From the cell containing the given text, extract its center point as (X, Y) coordinate. 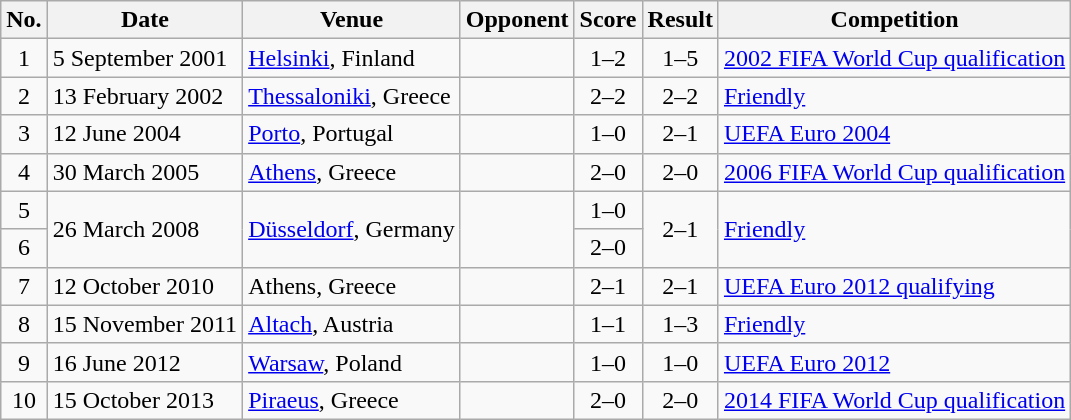
2006 FIFA World Cup qualification (894, 172)
1–1 (608, 324)
4 (24, 172)
Opponent (517, 20)
2 (24, 96)
UEFA Euro 2004 (894, 134)
9 (24, 362)
1–5 (680, 58)
Competition (894, 20)
12 June 2004 (144, 134)
26 March 2008 (144, 229)
Düsseldorf, Germany (352, 229)
Score (608, 20)
Date (144, 20)
8 (24, 324)
15 October 2013 (144, 400)
3 (24, 134)
No. (24, 20)
13 February 2002 (144, 96)
Helsinki, Finland (352, 58)
2014 FIFA World Cup qualification (894, 400)
Porto, Portugal (352, 134)
5 (24, 210)
UEFA Euro 2012 qualifying (894, 286)
5 September 2001 (144, 58)
1–2 (608, 58)
Altach, Austria (352, 324)
2002 FIFA World Cup qualification (894, 58)
Result (680, 20)
Thessaloniki, Greece (352, 96)
12 October 2010 (144, 286)
10 (24, 400)
Piraeus, Greece (352, 400)
15 November 2011 (144, 324)
Warsaw, Poland (352, 362)
16 June 2012 (144, 362)
1–3 (680, 324)
1 (24, 58)
6 (24, 248)
Venue (352, 20)
7 (24, 286)
30 March 2005 (144, 172)
UEFA Euro 2012 (894, 362)
